Identify which cell holds the provided text, then report its [x, y] central coordinate. 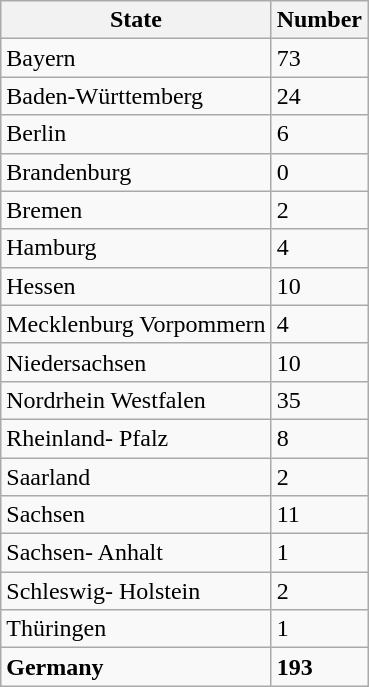
Schleswig- Holstein [136, 591]
Sachsen [136, 515]
35 [319, 400]
State [136, 20]
Number [319, 20]
Sachsen- Anhalt [136, 553]
Bayern [136, 58]
11 [319, 515]
193 [319, 667]
Niedersachsen [136, 362]
6 [319, 134]
Germany [136, 667]
73 [319, 58]
24 [319, 96]
8 [319, 438]
Saarland [136, 477]
Bremen [136, 210]
Mecklenburg Vorpommern [136, 324]
Berlin [136, 134]
Hessen [136, 286]
Hamburg [136, 248]
Rheinland- Pfalz [136, 438]
Baden-Württemberg [136, 96]
Brandenburg [136, 172]
Nordrhein Westfalen [136, 400]
0 [319, 172]
Thüringen [136, 629]
